Determine the (x, y) coordinate at the center of the cell enclosing the given text.  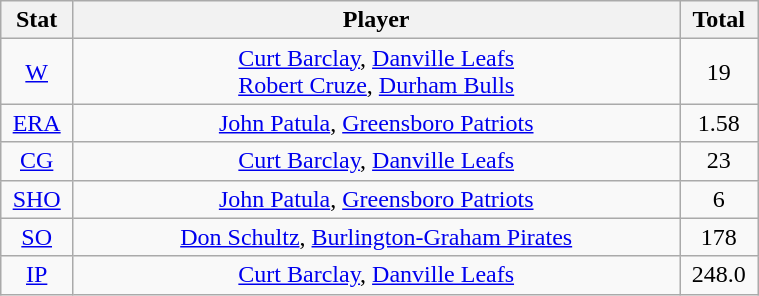
19 (719, 72)
SO (37, 237)
Don Schultz, Burlington-Graham Pirates (376, 237)
IP (37, 275)
Curt Barclay, Danville Leafs Robert Cruze, Durham Bulls (376, 72)
248.0 (719, 275)
Total (719, 20)
6 (719, 199)
ERA (37, 123)
W (37, 72)
Stat (37, 20)
23 (719, 161)
Player (376, 20)
CG (37, 161)
1.58 (719, 123)
178 (719, 237)
SHO (37, 199)
